Output the (X, Y) coordinate of the center of the cell containing the given text.  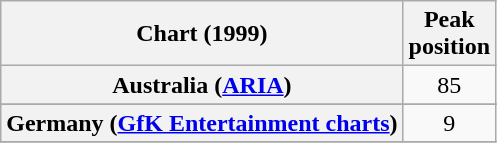
Chart (1999) (202, 34)
Germany (GfK Entertainment charts) (202, 123)
Australia (ARIA) (202, 85)
85 (449, 85)
Peakposition (449, 34)
9 (449, 123)
